Output the (x, y) coordinate of the center of the cell containing the given text.  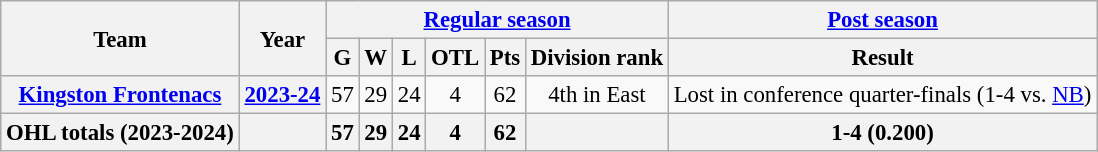
Post season (882, 20)
G (342, 58)
Result (882, 58)
W (376, 58)
2023-24 (282, 95)
Lost in conference quarter-finals (1-4 vs. NB) (882, 95)
OHL totals (2023-2024) (120, 133)
Team (120, 38)
Year (282, 38)
4th in East (596, 95)
Kingston Frontenacs (120, 95)
Division rank (596, 58)
Regular season (498, 20)
L (408, 58)
OTL (456, 58)
Pts (506, 58)
1-4 (0.200) (882, 133)
